Provide the (x, y) coordinate of the cell's center where the given text is located.  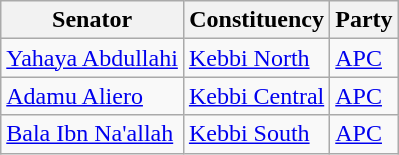
Kebbi Central (256, 96)
Party (364, 20)
Kebbi North (256, 58)
Senator (92, 20)
Yahaya Abdullahi (92, 58)
Adamu Aliero (92, 96)
Kebbi South (256, 134)
Constituency (256, 20)
Bala Ibn Na'allah (92, 134)
